From the cell containing the given text, extract its center point as (X, Y) coordinate. 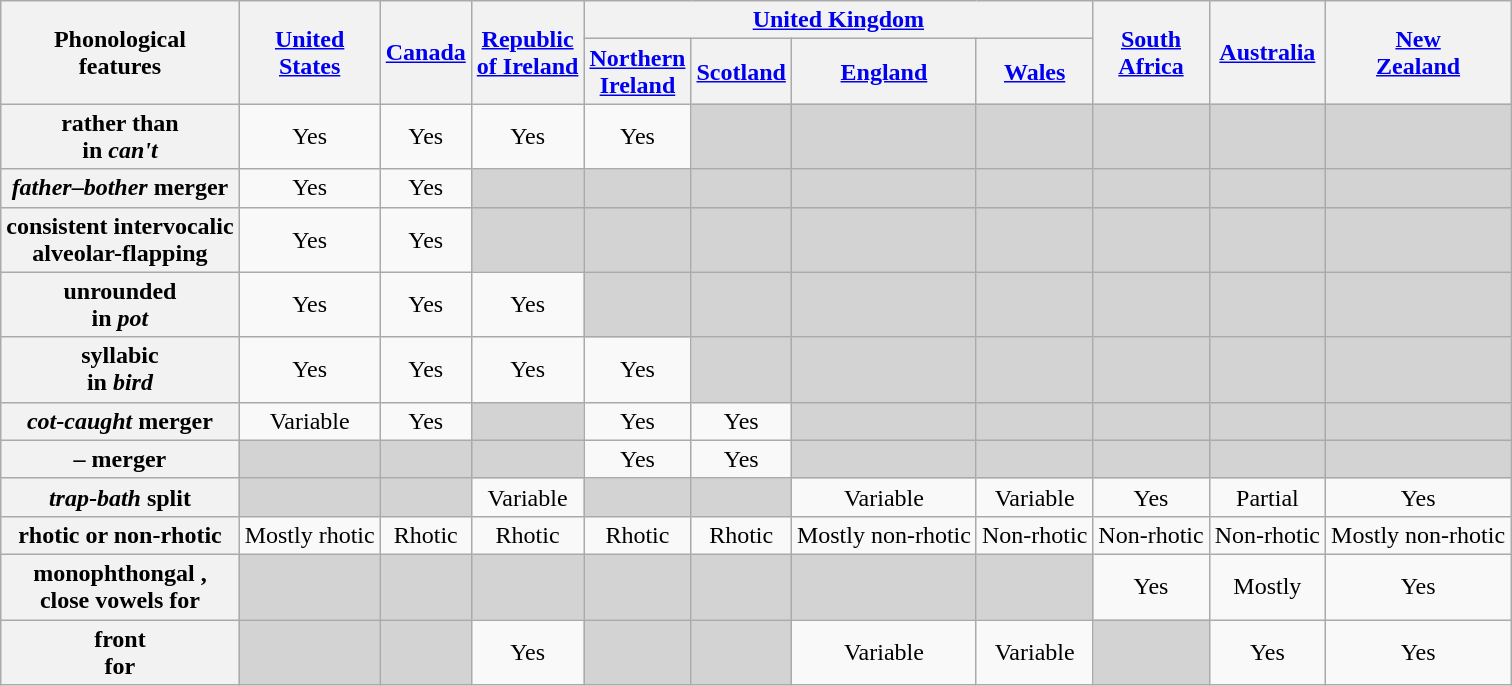
NewZealand (1418, 52)
consistent intervocalicalveolar-flapping (120, 240)
Wales (1034, 72)
front for (120, 652)
Australia (1267, 52)
Republicof Ireland (528, 52)
UnitedStates (310, 52)
SouthAfrica (1151, 52)
unrounded in pot (120, 304)
– merger (120, 459)
rather than in can't (120, 136)
trap-bath split (120, 497)
Canada (426, 52)
syllabic in bird (120, 370)
Scotland (741, 72)
NorthernIreland (638, 72)
rhotic or non-rhotic (120, 535)
Phonologicalfeatures (120, 52)
United Kingdom (838, 20)
father–bother merger (120, 188)
Mostly rhotic (310, 535)
Partial (1267, 497)
England (884, 72)
Mostly (1267, 586)
cot-caught merger (120, 421)
monophthongal ,close vowels for (120, 586)
